Capture the cell that displays the provided text and extract its [x, y] central coordinate. 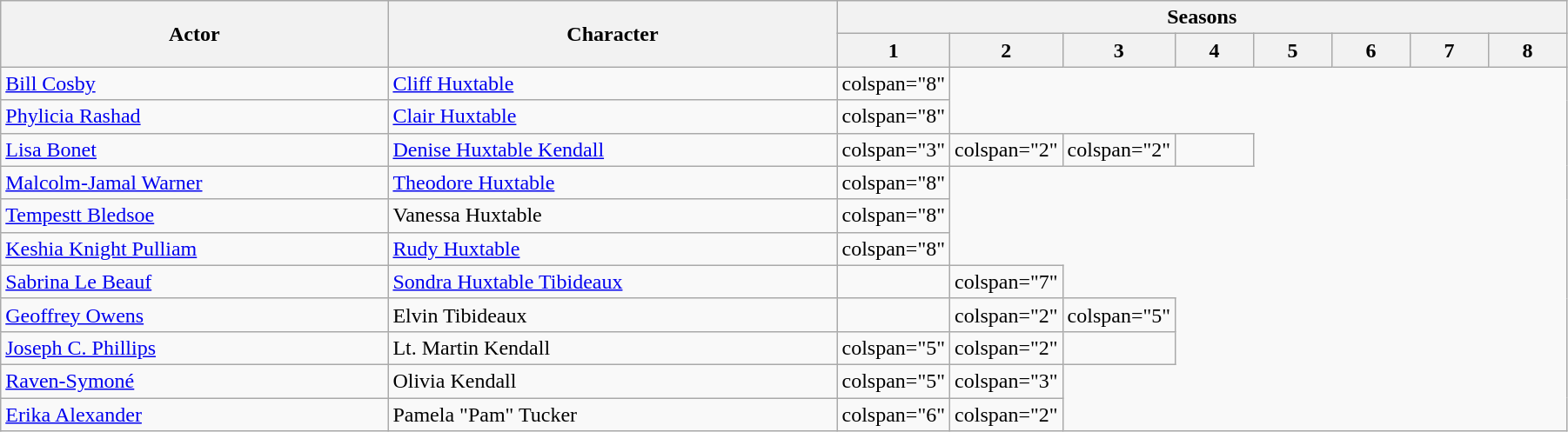
Cliff Huxtable [613, 83]
Erika Alexander [195, 415]
Sondra Huxtable Tibideaux [613, 282]
7 [1449, 50]
Denise Huxtable Kendall [613, 150]
2 [1007, 50]
Olivia Kendall [613, 381]
Elvin Tibideaux [613, 315]
Clair Huxtable [613, 116]
colspan="7" [1007, 282]
Phylicia Rashad [195, 116]
Rudy Huxtable [613, 249]
Sabrina Le Beauf [195, 282]
8 [1527, 50]
Seasons [1202, 17]
4 [1215, 50]
colspan="6" [894, 415]
Tempestt Bledsoe [195, 216]
Pamela "Pam" Tucker [613, 415]
Actor [195, 34]
Vanessa Huxtable [613, 216]
1 [894, 50]
Bill Cosby [195, 83]
6 [1371, 50]
Raven-Symoné [195, 381]
Geoffrey Owens [195, 315]
Theodore Huxtable [613, 183]
3 [1119, 50]
Joseph C. Phillips [195, 348]
Keshia Knight Pulliam [195, 249]
Character [613, 34]
Malcolm-Jamal Warner [195, 183]
5 [1293, 50]
Lt. Martin Kendall [613, 348]
Lisa Bonet [195, 150]
